For the text-containing cell, return its midpoint in [x, y] coordinate format. 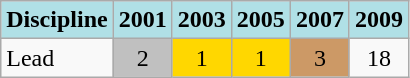
2007 [320, 20]
Discipline [57, 20]
Lead [57, 58]
2001 [142, 20]
2009 [378, 20]
2005 [260, 20]
18 [378, 58]
2 [142, 58]
2003 [202, 20]
3 [320, 58]
